For the text-containing cell, return its midpoint in (X, Y) coordinate format. 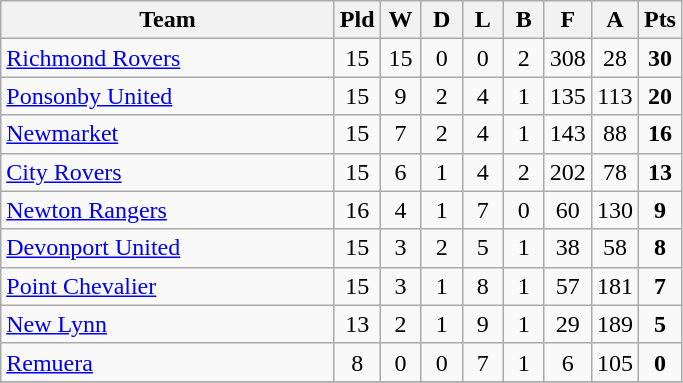
Ponsonby United (168, 96)
Newmarket (168, 134)
B (524, 20)
113 (614, 96)
28 (614, 58)
60 (568, 210)
F (568, 20)
57 (568, 286)
Devonport United (168, 248)
78 (614, 172)
143 (568, 134)
308 (568, 58)
20 (660, 96)
W (400, 20)
Point Chevalier (168, 286)
Pts (660, 20)
88 (614, 134)
Pld (357, 20)
City Rovers (168, 172)
135 (568, 96)
105 (614, 362)
Richmond Rovers (168, 58)
Newton Rangers (168, 210)
38 (568, 248)
Remuera (168, 362)
181 (614, 286)
Team (168, 20)
58 (614, 248)
D (442, 20)
130 (614, 210)
29 (568, 324)
L (482, 20)
202 (568, 172)
A (614, 20)
30 (660, 58)
189 (614, 324)
New Lynn (168, 324)
